Pinpoint the cell where the given text exists, returning its (X, Y) midpoint coordinate. 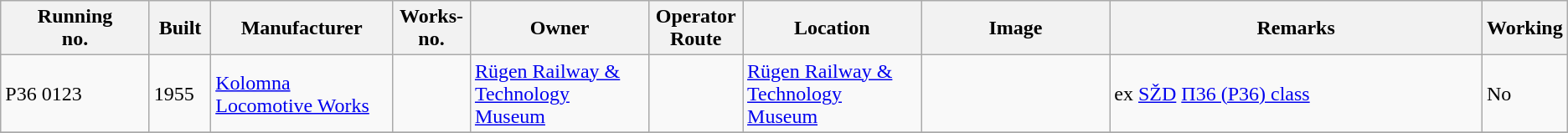
OperatorRoute (696, 28)
No (1524, 94)
Image (1015, 28)
Remarks (1297, 28)
Location (833, 28)
Manufacturer (302, 28)
Works-no. (432, 28)
Kolomna Locomotive Works (302, 94)
Working (1524, 28)
1955 (179, 94)
Built (179, 28)
P36 0123 (75, 94)
ex SŽD П36 (P36) class (1297, 94)
Runningno. (75, 28)
Owner (560, 28)
